Determine the (x, y) coordinate at the center of the cell enclosing the given text.  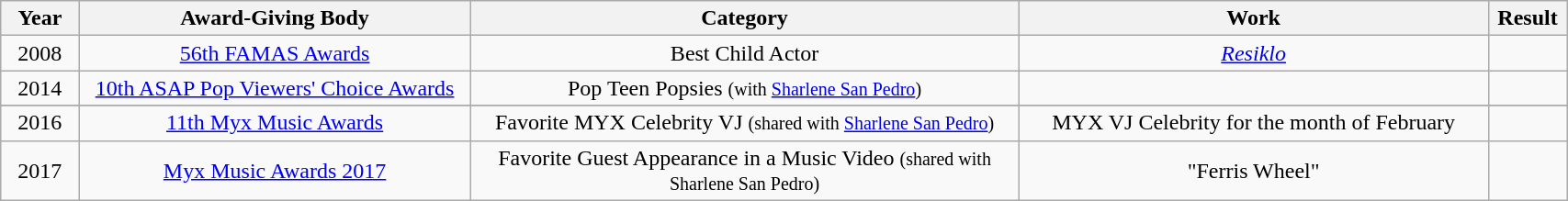
11th Myx Music Awards (275, 123)
2014 (40, 88)
2017 (40, 171)
Work (1253, 18)
Category (744, 18)
Pop Teen Popsies (with Sharlene San Pedro) (744, 88)
"Ferris Wheel" (1253, 171)
2008 (40, 53)
Favorite Guest Appearance in a Music Video (shared with Sharlene San Pedro) (744, 171)
56th FAMAS Awards (275, 53)
Year (40, 18)
2016 (40, 123)
Result (1527, 18)
Best Child Actor (744, 53)
MYX VJ Celebrity for the month of February (1253, 123)
Favorite MYX Celebrity VJ (shared with Sharlene San Pedro) (744, 123)
Award-Giving Body (275, 18)
Myx Music Awards 2017 (275, 171)
10th ASAP Pop Viewers' Choice Awards (275, 88)
Resiklo (1253, 53)
